Find where the given text appears and provide that cell's center as (X, Y) coordinate. 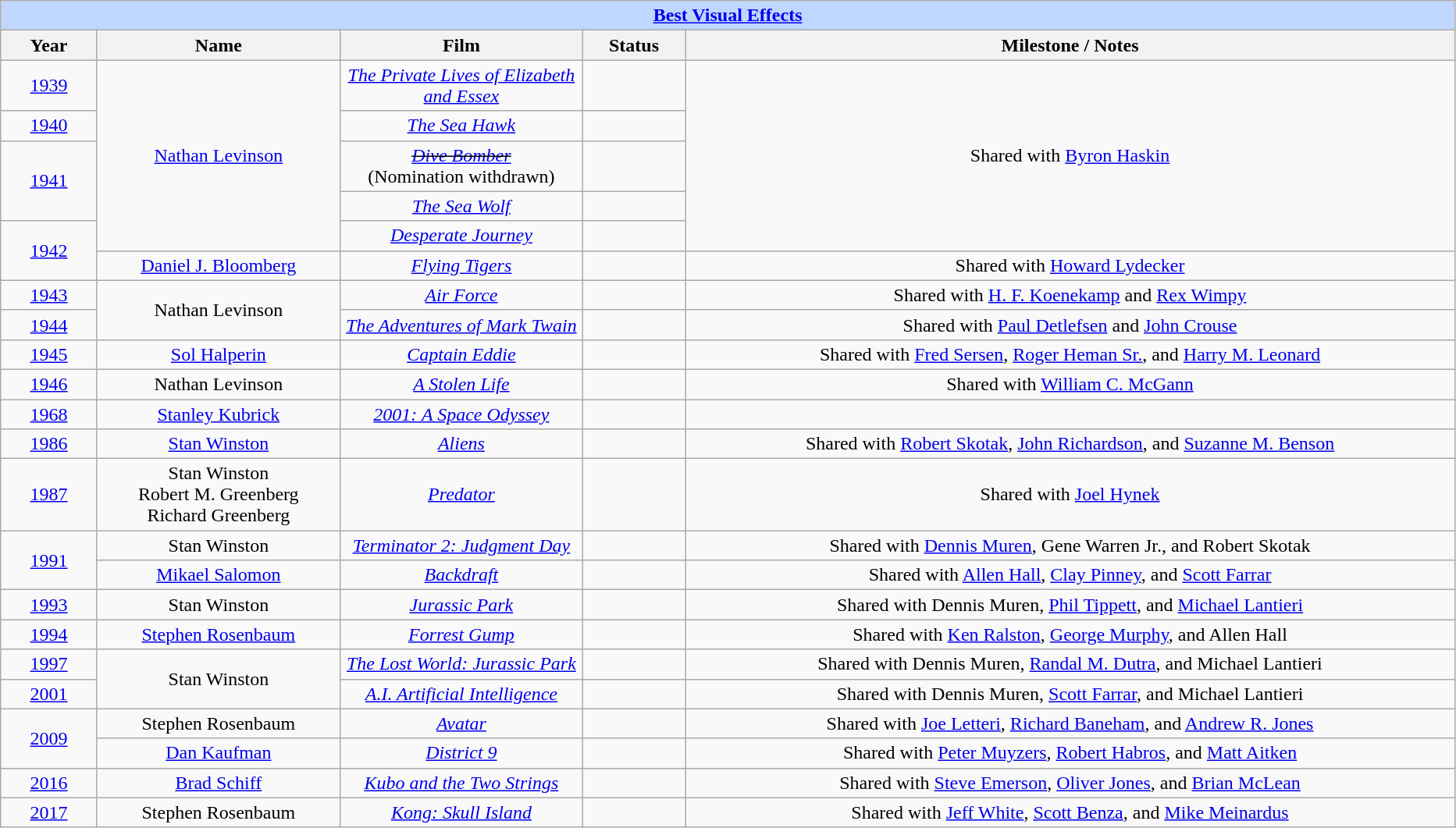
The Lost World: Jurassic Park (461, 664)
Captain Eddie (461, 354)
Brad Schiff (219, 783)
1991 (49, 560)
1945 (49, 354)
Predator (461, 495)
1939 (49, 86)
1946 (49, 384)
Backdraft (461, 575)
Shared with Steve Emerson, Oliver Jones, and Brian McLean (1070, 783)
Shared with Ken Ralston, George Murphy, and Allen Hall (1070, 634)
1997 (49, 664)
1940 (49, 126)
1941 (49, 181)
The Adventures of Mark Twain (461, 325)
1994 (49, 634)
District 9 (461, 753)
Stan WinstonRobert M. GreenbergRichard Greenberg (219, 495)
Shared with Byron Haskin (1070, 155)
Desperate Journey (461, 236)
Shared with Joel Hynek (1070, 495)
Shared with Dennis Muren, Gene Warren Jr., and Robert Skotak (1070, 545)
2017 (49, 812)
Daniel J. Bloomberg (219, 265)
Shared with Peter Muyzers, Robert Habros, and Matt Aitken (1070, 753)
1968 (49, 414)
Shared with Howard Lydecker (1070, 265)
2016 (49, 783)
Milestone / Notes (1070, 45)
Terminator 2: Judgment Day (461, 545)
Jurassic Park (461, 605)
Mikael Salomon (219, 575)
Sol Halperin (219, 354)
Forrest Gump (461, 634)
Dive Bomber(Nomination withdrawn) (461, 165)
1987 (49, 495)
Shared with H. F. Koenekamp and Rex Wimpy (1070, 295)
The Sea Wolf (461, 206)
1943 (49, 295)
Shared with Dennis Muren, Randal M. Dutra, and Michael Lantieri (1070, 664)
Shared with Joe Letteri, Richard Baneham, and Andrew R. Jones (1070, 723)
Shared with Robert Skotak, John Richardson, and Suzanne M. Benson (1070, 444)
Film (461, 45)
The Sea Hawk (461, 126)
Shared with Dennis Muren, Phil Tippett, and Michael Lantieri (1070, 605)
Kong: Skull Island (461, 812)
A.I. Artificial Intelligence (461, 694)
Air Force (461, 295)
The Private Lives of Elizabeth and Essex (461, 86)
A Stolen Life (461, 384)
Shared with Allen Hall, Clay Pinney, and Scott Farrar (1070, 575)
Avatar (461, 723)
Dan Kaufman (219, 753)
1944 (49, 325)
Shared with William C. McGann (1070, 384)
Year (49, 45)
1942 (49, 251)
Shared with Dennis Muren, Scott Farrar, and Michael Lantieri (1070, 694)
Shared with Paul Detlefsen and John Crouse (1070, 325)
Shared with Fred Sersen, Roger Heman Sr., and Harry M. Leonard (1070, 354)
1986 (49, 444)
Stanley Kubrick (219, 414)
Status (634, 45)
Flying Tigers (461, 265)
2001: A Space Odyssey (461, 414)
Name (219, 45)
Best Visual Effects (728, 16)
2009 (49, 738)
Shared with Jeff White, Scott Benza, and Mike Meinardus (1070, 812)
1993 (49, 605)
Aliens (461, 444)
Kubo and the Two Strings (461, 783)
2001 (49, 694)
